Locate the cell with the specified text and output its (x, y) center coordinate. 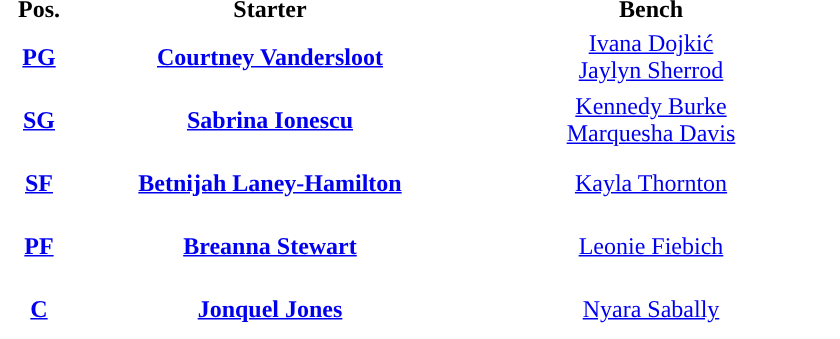
PG (39, 57)
Jonquel Jones (270, 309)
Sabrina Ionescu (270, 120)
Nyara Sabally (651, 309)
PF (39, 246)
Kayla Thornton (651, 183)
Leonie Fiebich (651, 246)
C (39, 309)
Breanna Stewart (270, 246)
SG (39, 120)
Kennedy BurkeMarquesha Davis (651, 120)
Betnijah Laney-Hamilton (270, 183)
Ivana DojkićJaylyn Sherrod (651, 57)
SF (39, 183)
Courtney Vandersloot (270, 57)
